From the cell containing the given text, extract its center point as [X, Y] coordinate. 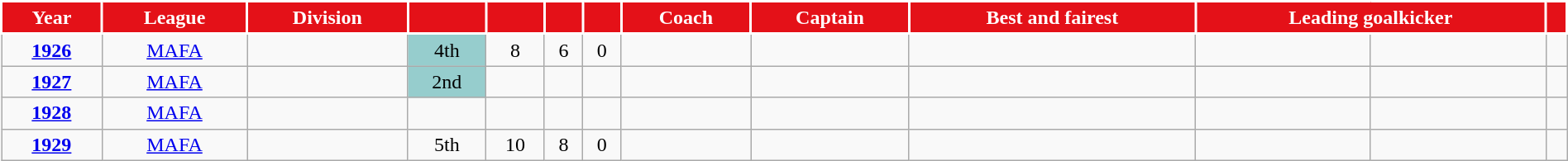
Captain [830, 18]
1927 [52, 82]
Leading goalkicker [1371, 18]
Best and fairest [1052, 18]
Division [327, 18]
6 [563, 50]
5th [447, 144]
Coach [686, 18]
1926 [52, 50]
2nd [447, 82]
10 [516, 144]
1929 [52, 144]
4th [447, 50]
Year [52, 18]
1928 [52, 113]
League [174, 18]
